Search for the cell housing the specified text and yield its [X, Y] center coordinate. 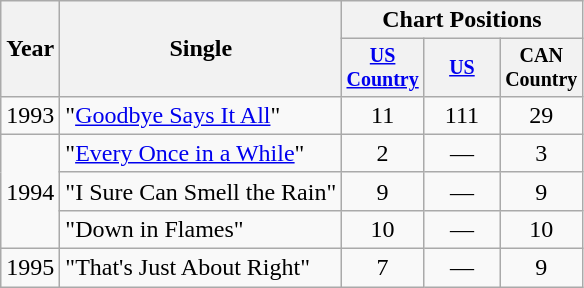
Single [201, 49]
11 [383, 115]
2 [383, 153]
1993 [30, 115]
"Goodbye Says It All" [201, 115]
Year [30, 49]
US Country [383, 68]
1994 [30, 191]
"That's Just About Right" [201, 268]
1995 [30, 268]
29 [541, 115]
US [462, 68]
"I Sure Can Smell the Rain" [201, 191]
"Down in Flames" [201, 229]
"Every Once in a While" [201, 153]
Chart Positions [462, 20]
CAN Country [541, 68]
111 [462, 115]
7 [383, 268]
3 [541, 153]
